From the cell containing the given text, extract its center point as (X, Y) coordinate. 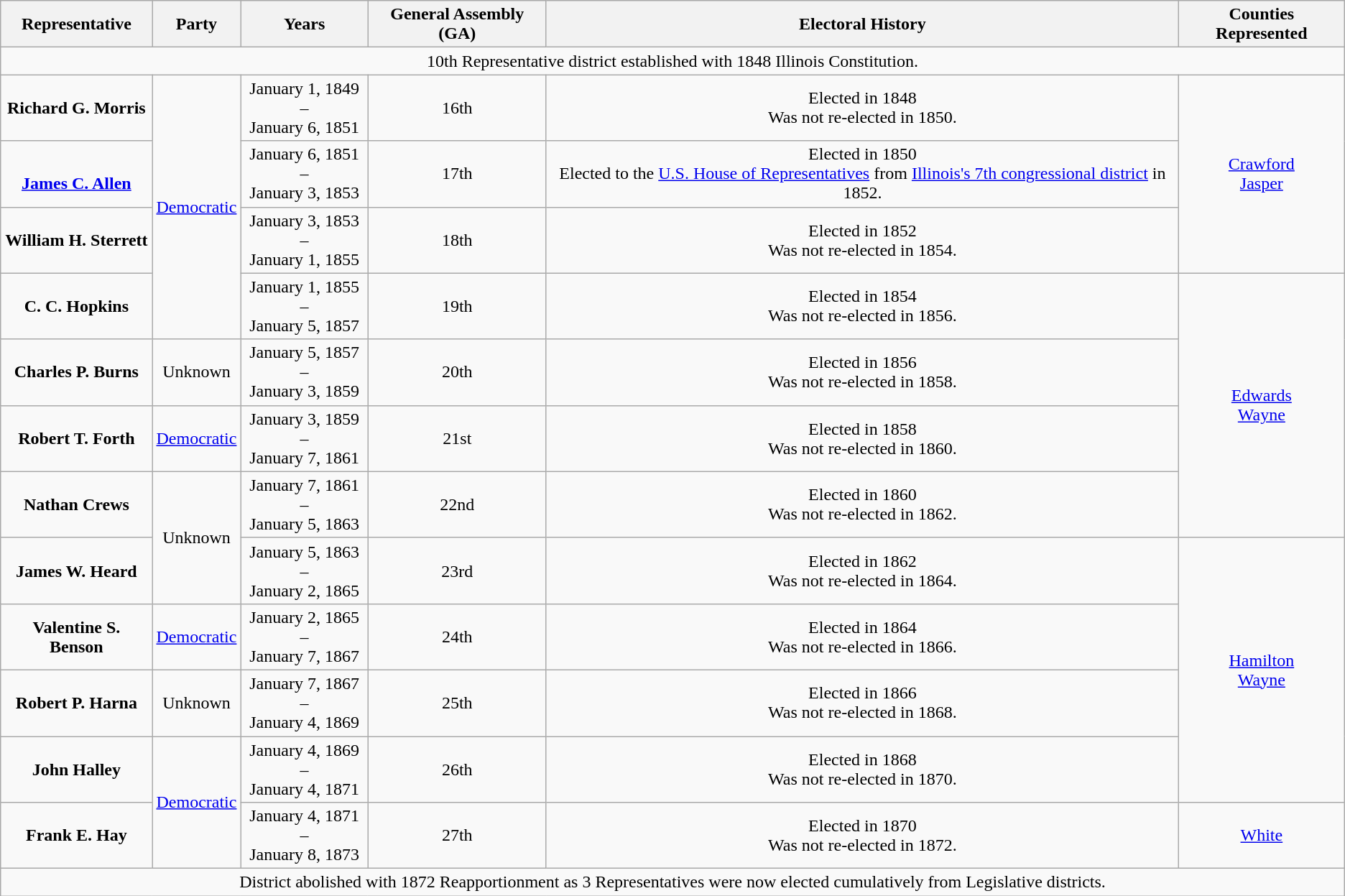
Electoral History (862, 24)
January 1, 1855 –January 5, 1857 (305, 306)
Richard G. Morris (76, 108)
26th (457, 769)
January 5, 1863 –January 2, 1865 (305, 571)
Elected in 1856Was not re-elected in 1858. (862, 372)
January 3, 1853 –January 1, 1855 (305, 240)
Elected in 1870Was not re-elected in 1872. (862, 836)
Robert T. Forth (76, 438)
16th (457, 108)
January 5, 1857 –January 3, 1859 (305, 372)
27th (457, 836)
Elected in 1862Was not re-elected in 1864. (862, 571)
John Halley (76, 769)
January 4, 1869 –January 4, 1871 (305, 769)
20th (457, 372)
Representative (76, 24)
James C. Allen (76, 174)
22nd (457, 504)
January 3, 1859 –January 7, 1861 (305, 438)
Elected in 1860Was not re-elected in 1862. (862, 504)
General Assembly (GA) (457, 24)
Elected in 1868Was not re-elected in 1870. (862, 769)
Robert P. Harna (76, 703)
Elected in 1866Was not re-elected in 1868. (862, 703)
Elected in 1864Was not re-elected in 1866. (862, 637)
White (1262, 836)
District abolished with 1872 Reapportionment as 3 Representatives were now elected cumulatively from Legislative districts. (672, 882)
January 4, 1871 –January 8, 1873 (305, 836)
Elected in 1848Was not re-elected in 1850. (862, 108)
23rd (457, 571)
C. C. Hopkins (76, 306)
EdwardsWayne (1262, 405)
Years (305, 24)
Charles P. Burns (76, 372)
Frank E. Hay (76, 836)
24th (457, 637)
January 6, 1851 –January 3, 1853 (305, 174)
January 1, 1849 –January 6, 1851 (305, 108)
January 2, 1865 –January 7, 1867 (305, 637)
Counties Represented (1262, 24)
Nathan Crews (76, 504)
Party (197, 24)
Elected in 1852Was not re-elected in 1854. (862, 240)
January 7, 1867 –January 4, 1869 (305, 703)
William H. Sterrett (76, 240)
25th (457, 703)
CrawfordJasper (1262, 174)
10th Representative district established with 1848 Illinois Constitution. (672, 61)
18th (457, 240)
Elected in 1850Elected to the U.S. House of Representatives from Illinois's 7th congressional district in 1852. (862, 174)
19th (457, 306)
21st (457, 438)
James W. Heard (76, 571)
HamiltonWayne (1262, 670)
Elected in 1854Was not re-elected in 1856. (862, 306)
January 7, 1861 –January 5, 1863 (305, 504)
Elected in 1858Was not re-elected in 1860. (862, 438)
17th (457, 174)
Valentine S. Benson (76, 637)
